Find where the given text appears and provide that cell's center as (x, y) coordinate. 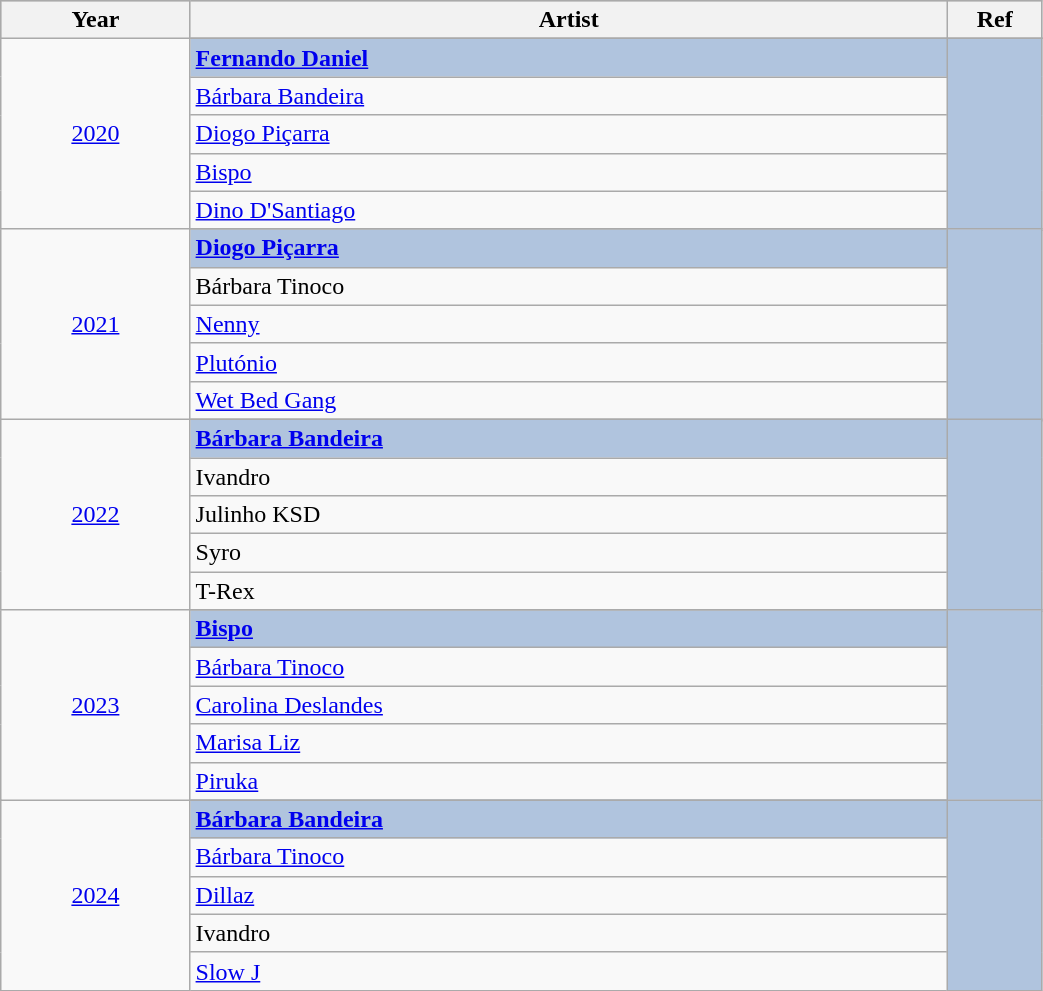
2023 (96, 705)
Dino D'Santiago (568, 210)
2020 (96, 134)
Carolina Deslandes (568, 705)
Dillaz (568, 895)
T-Rex (568, 591)
Wet Bed Gang (568, 400)
Fernando Daniel (568, 58)
Year (96, 20)
Julinho KSD (568, 515)
2021 (96, 324)
Piruka (568, 781)
Ref (994, 20)
Marisa Liz (568, 743)
2022 (96, 514)
Slow J (568, 971)
Nenny (568, 324)
Syro (568, 553)
2024 (96, 895)
Artist (568, 20)
Plutónio (568, 362)
